Locate the cell with the specified text and output its (x, y) center coordinate. 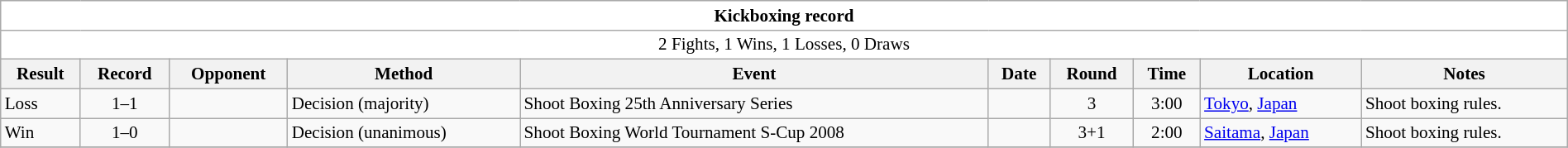
Result (41, 74)
Saitama, Japan (1280, 132)
Round (1092, 74)
Location (1280, 74)
Loss (41, 103)
Notes (1464, 74)
3:00 (1168, 103)
Kickboxing record (784, 15)
2 Fights, 1 Wins, 1 Losses, 0 Draws (784, 45)
1–0 (125, 132)
Decision (unanimous) (404, 132)
Tokyo, Japan (1280, 103)
Date (1019, 74)
Record (125, 74)
Decision (majority) (404, 103)
Win (41, 132)
Shoot Boxing 25th Anniversary Series (754, 103)
Opponent (228, 74)
Method (404, 74)
1–1 (125, 103)
2:00 (1168, 132)
Event (754, 74)
3 (1092, 103)
Time (1168, 74)
Shoot Boxing World Tournament S-Cup 2008 (754, 132)
3+1 (1092, 132)
